Provide the [X, Y] coordinate of the cell's center where the given text is located.  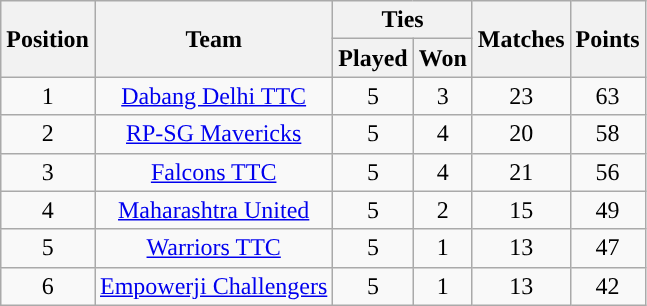
Team [213, 39]
Played [373, 58]
Points [608, 39]
20 [521, 134]
21 [521, 172]
Empowerji Challengers [213, 286]
Warriors TTC [213, 248]
47 [608, 248]
Falcons TTC [213, 172]
Ties [402, 20]
15 [521, 210]
6 [48, 286]
58 [608, 134]
42 [608, 286]
Won [442, 58]
Matches [521, 39]
23 [521, 96]
63 [608, 96]
Position [48, 39]
Maharashtra United [213, 210]
49 [608, 210]
RP-SG Mavericks [213, 134]
Dabang Delhi TTC [213, 96]
56 [608, 172]
